From the cell containing the given text, extract its center point as [x, y] coordinate. 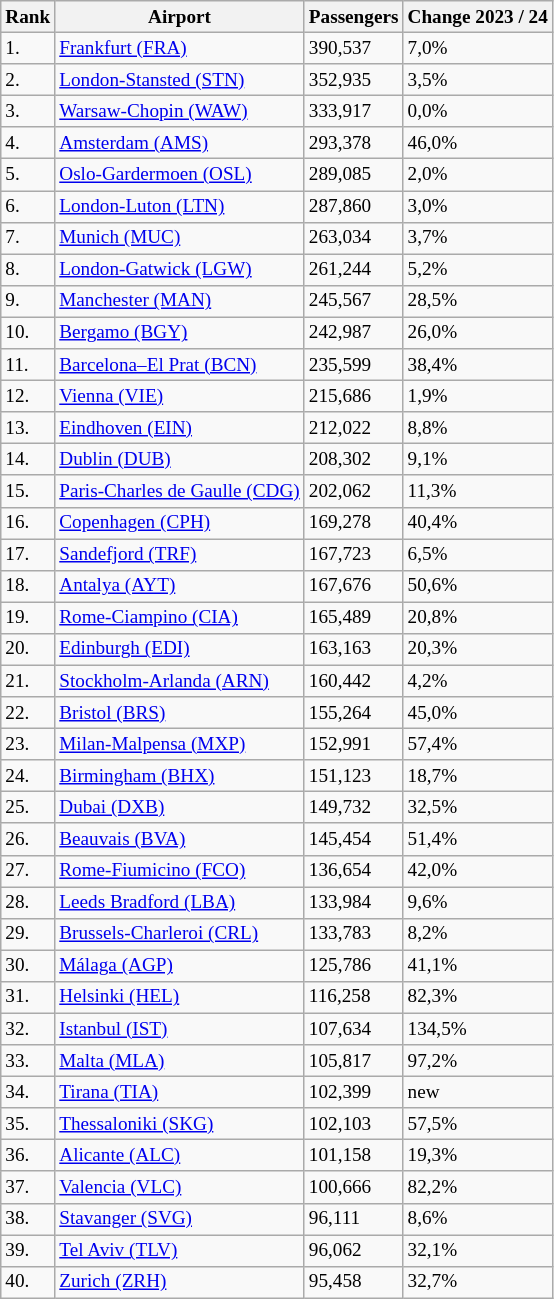
125,786 [354, 966]
160,442 [354, 681]
242,987 [354, 333]
95,458 [354, 1282]
37. [28, 1187]
Amsterdam (AMS) [180, 143]
Warsaw-Chopin (WAW) [180, 111]
Bergamo (BGY) [180, 333]
42,0% [478, 871]
9. [28, 301]
14. [28, 460]
149,732 [354, 808]
Tel Aviv (TLV) [180, 1251]
28. [28, 902]
31. [28, 997]
6,5% [478, 554]
2,0% [478, 175]
82,2% [478, 1187]
167,676 [354, 586]
152,991 [354, 744]
26. [28, 839]
145,454 [354, 839]
4,2% [478, 681]
36. [28, 1156]
23. [28, 744]
7. [28, 238]
40. [28, 1282]
Airport [180, 17]
165,489 [354, 618]
333,917 [354, 111]
101,158 [354, 1156]
96,062 [354, 1251]
1. [28, 48]
Málaga (AGP) [180, 966]
3. [28, 111]
new [478, 1092]
12. [28, 396]
8. [28, 270]
133,783 [354, 934]
7,0% [478, 48]
97,2% [478, 1061]
Eindhoven (EIN) [180, 428]
151,123 [354, 776]
19. [28, 618]
0,0% [478, 111]
5,2% [478, 270]
13. [28, 428]
24. [28, 776]
263,034 [354, 238]
96,111 [354, 1219]
Malta (MLA) [180, 1061]
50,6% [478, 586]
Barcelona–El Prat (BCN) [180, 365]
Helsinki (HEL) [180, 997]
261,244 [354, 270]
Paris-Charles de Gaulle (CDG) [180, 491]
289,085 [354, 175]
Thessaloniki (SKG) [180, 1124]
Birmingham (BHX) [180, 776]
11,3% [478, 491]
107,634 [354, 1029]
390,537 [354, 48]
169,278 [354, 523]
28,5% [478, 301]
105,817 [354, 1061]
Vienna (VIE) [180, 396]
133,984 [354, 902]
Manchester (MAN) [180, 301]
Sandefjord (TRF) [180, 554]
3,7% [478, 238]
20. [28, 649]
Rome-Ciampino (CIA) [180, 618]
Brussels-Charleroi (CRL) [180, 934]
38. [28, 1219]
Stockholm-Arlanda (ARN) [180, 681]
32,5% [478, 808]
10. [28, 333]
16. [28, 523]
Milan-Malpensa (MXP) [180, 744]
17. [28, 554]
21. [28, 681]
352,935 [354, 80]
33. [28, 1061]
18,7% [478, 776]
208,302 [354, 460]
9,6% [478, 902]
Tirana (TIA) [180, 1092]
Beauvais (BVA) [180, 839]
235,599 [354, 365]
20,8% [478, 618]
Change 2023 / 24 [478, 17]
212,022 [354, 428]
245,567 [354, 301]
London-Stansted (STN) [180, 80]
London-Luton (LTN) [180, 206]
136,654 [354, 871]
Dublin (DUB) [180, 460]
45,0% [478, 713]
3,0% [478, 206]
102,399 [354, 1092]
57,5% [478, 1124]
Bristol (BRS) [180, 713]
London-Gatwick (LGW) [180, 270]
2. [28, 80]
41,1% [478, 966]
Munich (MUC) [180, 238]
18. [28, 586]
Stavanger (SVG) [180, 1219]
39. [28, 1251]
116,258 [354, 997]
Rank [28, 17]
134,5% [478, 1029]
202,062 [354, 491]
19,3% [478, 1156]
287,860 [354, 206]
8,8% [478, 428]
155,264 [354, 713]
Antalya (AYT) [180, 586]
Dubai (DXB) [180, 808]
Leeds Bradford (LBA) [180, 902]
167,723 [354, 554]
27. [28, 871]
38,4% [478, 365]
29. [28, 934]
9,1% [478, 460]
Alicante (ALC) [180, 1156]
32,1% [478, 1251]
Valencia (VLC) [180, 1187]
82,3% [478, 997]
26,0% [478, 333]
6. [28, 206]
Copenhagen (CPH) [180, 523]
51,4% [478, 839]
215,686 [354, 396]
102,103 [354, 1124]
11. [28, 365]
163,163 [354, 649]
22. [28, 713]
Oslo-Gardermoen (OSL) [180, 175]
Edinburgh (EDI) [180, 649]
32. [28, 1029]
25. [28, 808]
Zurich (ZRH) [180, 1282]
4. [28, 143]
Frankfurt (FRA) [180, 48]
Rome-Fiumicino (FCO) [180, 871]
3,5% [478, 80]
35. [28, 1124]
15. [28, 491]
Passengers [354, 17]
8,2% [478, 934]
8,6% [478, 1219]
57,4% [478, 744]
5. [28, 175]
20,3% [478, 649]
32,7% [478, 1282]
293,378 [354, 143]
Istanbul (IST) [180, 1029]
1,9% [478, 396]
30. [28, 966]
40,4% [478, 523]
100,666 [354, 1187]
34. [28, 1092]
46,0% [478, 143]
